Identify which cell holds the provided text, then report its (X, Y) central coordinate. 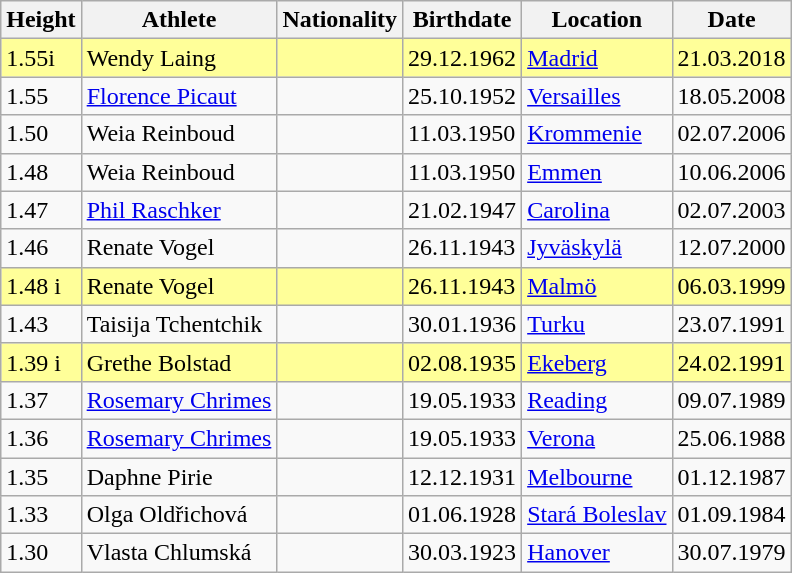
Wendy Laing (179, 58)
30.01.1936 (462, 324)
Olga Oldřichová (179, 515)
Verona (597, 438)
Date (732, 20)
Ekeberg (597, 362)
12.12.1931 (462, 477)
1.33 (41, 515)
Vlasta Chlumská (179, 553)
06.03.1999 (732, 286)
Carolina (597, 210)
Reading (597, 400)
Location (597, 20)
Hanover (597, 553)
1.46 (41, 248)
Krommenie (597, 134)
30.07.1979 (732, 553)
1.36 (41, 438)
1.35 (41, 477)
10.06.2006 (732, 172)
Florence Picaut (179, 96)
18.05.2008 (732, 96)
Height (41, 20)
30.03.1923 (462, 553)
21.03.2018 (732, 58)
Phil Raschker (179, 210)
Madrid (597, 58)
Taisija Tchentchik (179, 324)
Athlete (179, 20)
29.12.1962 (462, 58)
25.06.1988 (732, 438)
Malmö (597, 286)
02.07.2003 (732, 210)
1.50 (41, 134)
Versailles (597, 96)
01.12.1987 (732, 477)
01.06.1928 (462, 515)
23.07.1991 (732, 324)
02.08.1935 (462, 362)
1.39 i (41, 362)
1.30 (41, 553)
09.07.1989 (732, 400)
Emmen (597, 172)
Birthdate (462, 20)
01.09.1984 (732, 515)
Daphne Pirie (179, 477)
Turku (597, 324)
1.47 (41, 210)
12.07.2000 (732, 248)
1.55 (41, 96)
Stará Boleslav (597, 515)
1.55i (41, 58)
1.48 i (41, 286)
Melbourne (597, 477)
1.43 (41, 324)
1.37 (41, 400)
Jyväskylä (597, 248)
25.10.1952 (462, 96)
Nationality (340, 20)
21.02.1947 (462, 210)
02.07.2006 (732, 134)
Grethe Bolstad (179, 362)
24.02.1991 (732, 362)
1.48 (41, 172)
